Identify which cell holds the provided text, then report its [x, y] central coordinate. 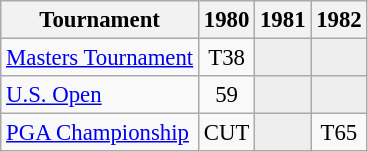
1981 [283, 20]
CUT [227, 133]
1980 [227, 20]
PGA Championship [100, 133]
59 [227, 95]
1982 [339, 20]
Masters Tournament [100, 58]
Tournament [100, 20]
T38 [227, 58]
T65 [339, 133]
U.S. Open [100, 95]
